Locate the cell with the specified text and output its (X, Y) center coordinate. 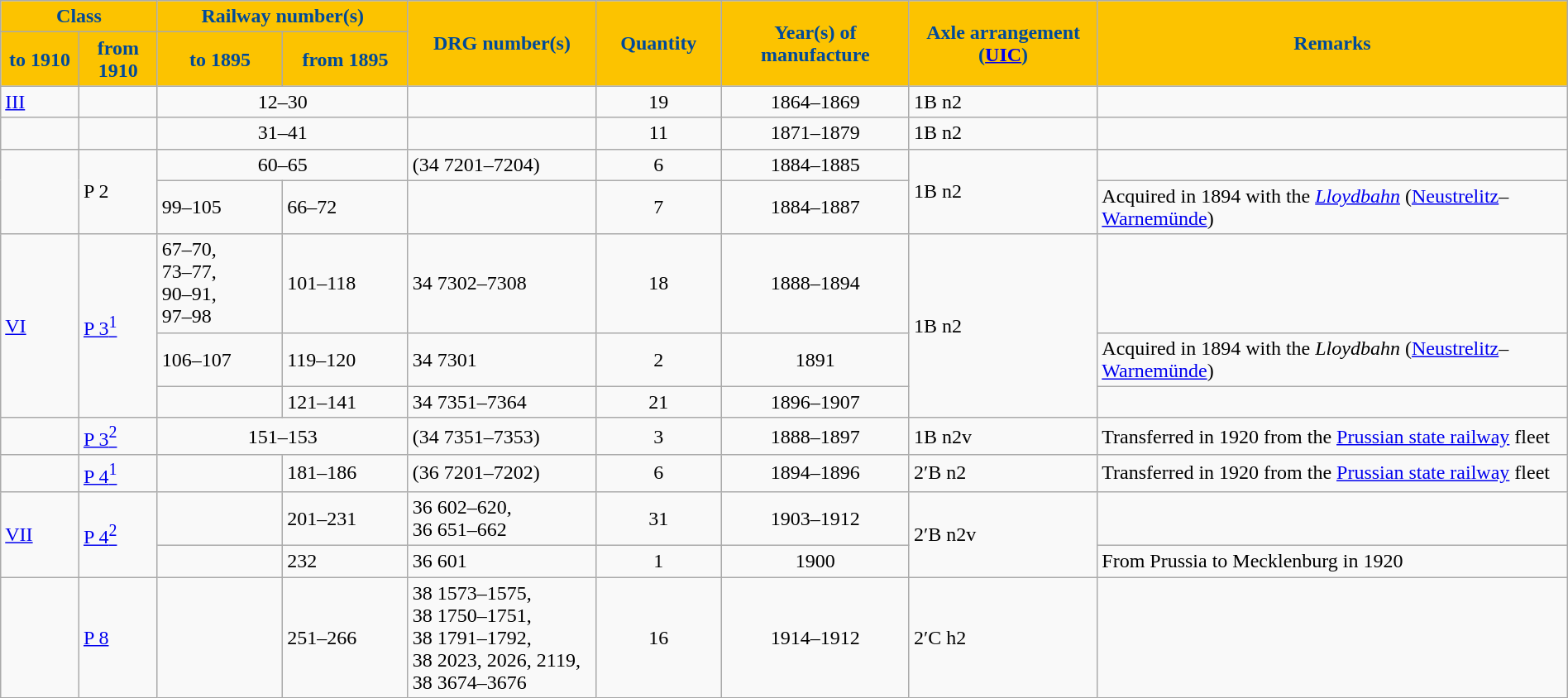
19 (659, 102)
2′B n2v (1002, 534)
99–105 (220, 207)
Axle arrangement (UIC) (1002, 43)
119–120 (346, 359)
151–153 (283, 437)
31–41 (283, 133)
Remarks (1332, 43)
to 1895 (220, 60)
18 (659, 283)
34 7351–7364 (501, 402)
(34 7351–7353) (501, 437)
1 (659, 561)
1864–1869 (815, 102)
VII (40, 534)
from 1910 (117, 60)
(34 7201–7204) (501, 165)
16 (659, 638)
P 2 (117, 192)
1888–1894 (815, 283)
From Prussia to Mecklenburg in 1920 (1332, 561)
21 (659, 402)
1914–1912 (815, 638)
121–141 (346, 402)
P 42 (117, 534)
Year(s) of manufacture (815, 43)
106–107 (220, 359)
P 32 (117, 437)
from 1895 (346, 60)
2′B n2 (1002, 473)
232 (346, 561)
2 (659, 359)
101–118 (346, 283)
VI (40, 326)
34 7302–7308 (501, 283)
P 8 (117, 638)
1884–1887 (815, 207)
DRG number(s) (501, 43)
201–231 (346, 518)
Class (79, 17)
36 601 (501, 561)
1900 (815, 561)
66–72 (346, 207)
38 1573–1575, 38 1750–1751, 38 1791–1792, 38 2023, 2026, 2119, 38 3674–3676 (501, 638)
36 602–620, 36 651–662 (501, 518)
1903–1912 (815, 518)
2′C h2 (1002, 638)
III (40, 102)
1871–1879 (815, 133)
P 41 (117, 473)
34 7301 (501, 359)
1888–1897 (815, 437)
7 (659, 207)
1896–1907 (815, 402)
181–186 (346, 473)
12–30 (283, 102)
31 (659, 518)
11 (659, 133)
(36 7201–7202) (501, 473)
1884–1885 (815, 165)
Railway number(s) (283, 17)
1894–1896 (815, 473)
P 31 (117, 326)
1891 (815, 359)
60–65 (283, 165)
to 1910 (40, 60)
Quantity (659, 43)
251–266 (346, 638)
1B n2v (1002, 437)
67–70, 73–77, 90–91, 97–98 (220, 283)
3 (659, 437)
